Identify which cell holds the provided text, then report its [X, Y] central coordinate. 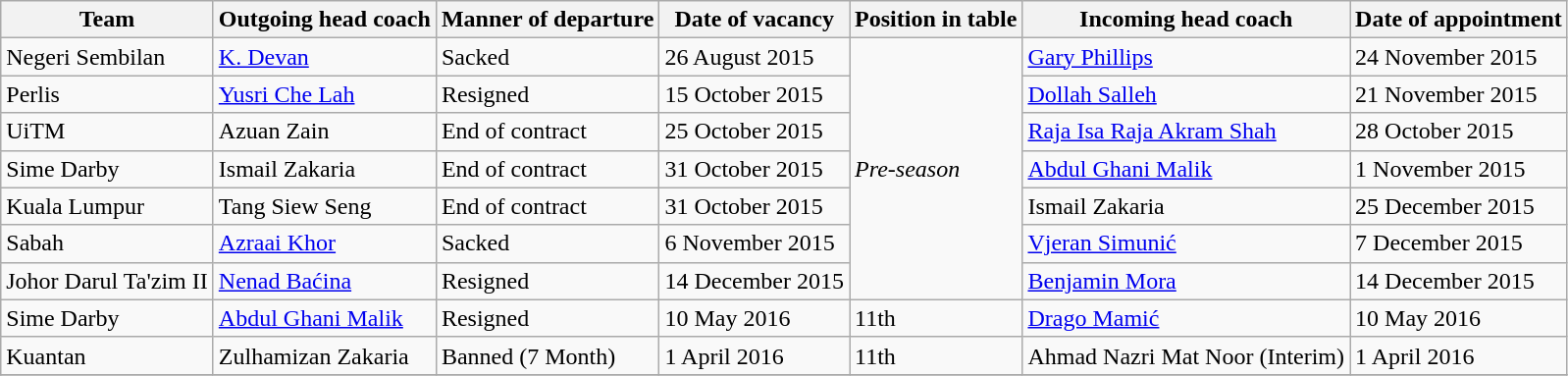
6 November 2015 [755, 243]
26 August 2015 [755, 57]
Benjamin Mora [1186, 281]
UiTM [108, 132]
Pre-season [936, 169]
Raja Isa Raja Akram Shah [1186, 132]
7 December 2015 [1459, 243]
Negeri Sembilan [108, 57]
Outgoing head coach [324, 20]
Manner of departure [548, 20]
28 October 2015 [1459, 132]
Nenad Baćina [324, 281]
Team [108, 20]
1 November 2015 [1459, 169]
Kuala Lumpur [108, 206]
Banned (7 Month) [548, 355]
Johor Darul Ta'zim II [108, 281]
Dollah Salleh [1186, 94]
Date of vacancy [755, 20]
Date of appointment [1459, 20]
25 October 2015 [755, 132]
Gary Phillips [1186, 57]
Tang Siew Seng [324, 206]
K. Devan [324, 57]
Drago Mamić [1186, 318]
Yusri Che Lah [324, 94]
Zulhamizan Zakaria [324, 355]
Vjeran Simunić [1186, 243]
Position in table [936, 20]
15 October 2015 [755, 94]
Azuan Zain [324, 132]
21 November 2015 [1459, 94]
24 November 2015 [1459, 57]
Ahmad Nazri Mat Noor (Interim) [1186, 355]
25 December 2015 [1459, 206]
Kuantan [108, 355]
Sabah [108, 243]
Azraai Khor [324, 243]
Incoming head coach [1186, 20]
Perlis [108, 94]
